Return the [x, y] coordinate for the center point of the cell that contains the specified text.  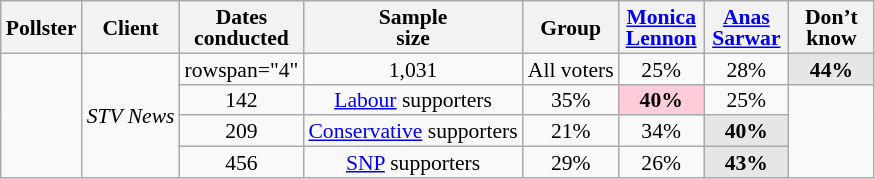
44% [832, 68]
MonicaLennon [662, 27]
28% [746, 68]
1,031 [412, 68]
29% [571, 162]
209 [242, 132]
35% [571, 100]
STV News [131, 115]
456 [242, 162]
Labour supporters [412, 100]
Samplesize [412, 27]
AnasSarwar [746, 27]
26% [662, 162]
Datesconducted [242, 27]
34% [662, 132]
Pollster [42, 27]
43% [746, 162]
SNP supporters [412, 162]
Don’tknow [832, 27]
All voters [571, 68]
Client [131, 27]
Conservative supporters [412, 132]
21% [571, 132]
142 [242, 100]
rowspan="4" [242, 68]
Group [571, 27]
